Identify which cell holds the provided text, then report its (x, y) central coordinate. 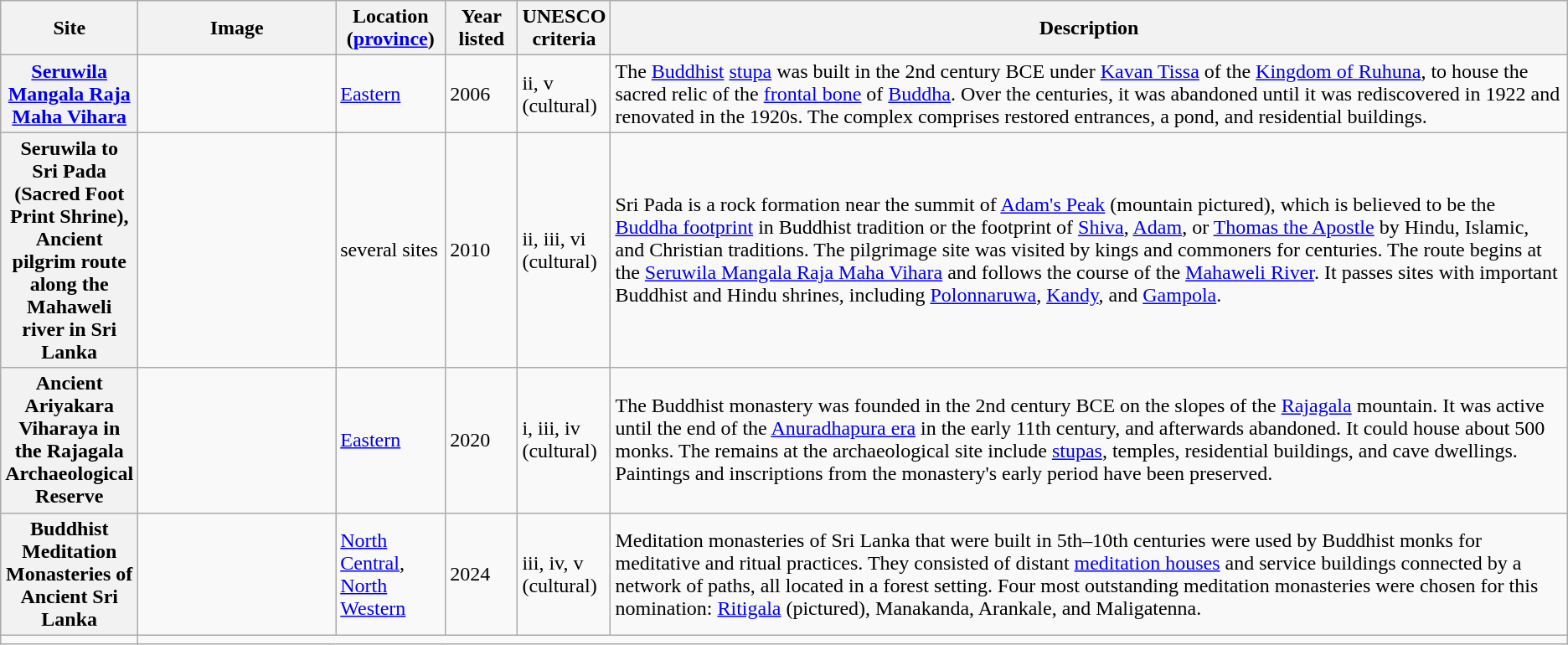
i, iii, iv (cultural) (565, 441)
2010 (482, 250)
2020 (482, 441)
Buddhist Meditation Monasteries of Ancient Sri Lanka (70, 574)
Seruwila to Sri Pada (Sacred Foot Print Shrine), Ancient pilgrim route along the Mahaweli river in Sri Lanka (70, 250)
Description (1089, 28)
Seruwila Mangala Raja Maha Vihara (70, 94)
Year listed (482, 28)
several sites (390, 250)
iii, iv, v (cultural) (565, 574)
2006 (482, 94)
Site (70, 28)
Location (province) (390, 28)
Image (237, 28)
2024 (482, 574)
ii, iii, vi (cultural) (565, 250)
Ancient Ariyakara Viharaya in the Rajagala Archaeological Reserve (70, 441)
ii, v (cultural) (565, 94)
UNESCO criteria (565, 28)
North Central, North Western (390, 574)
